Provide the (X, Y) coordinate of the cell's center where the given text is located.  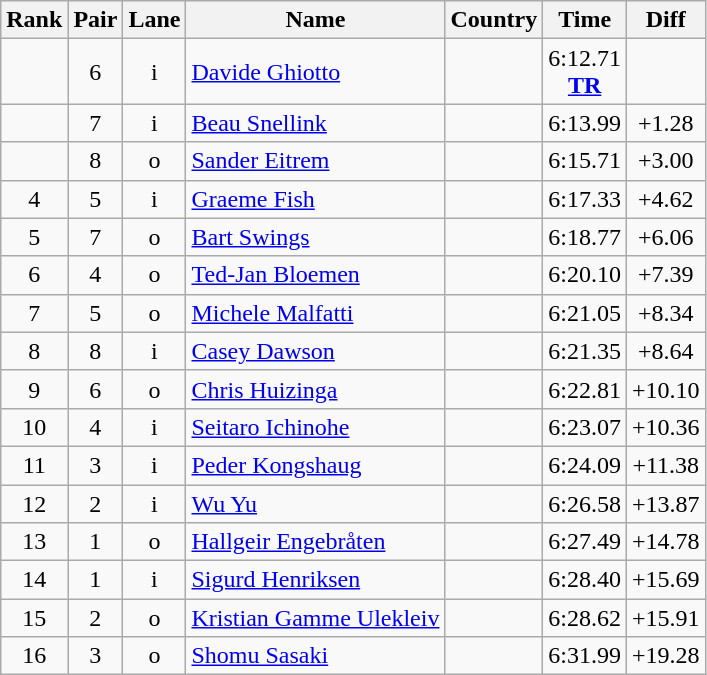
15 (34, 618)
Wu Yu (316, 503)
Beau Snellink (316, 123)
6:26.58 (585, 503)
Diff (666, 20)
Country (494, 20)
Ted-Jan Bloemen (316, 275)
+15.69 (666, 580)
Davide Ghiotto (316, 72)
6:24.09 (585, 465)
+10.10 (666, 389)
6:23.07 (585, 427)
6:20.10 (585, 275)
Casey Dawson (316, 351)
Hallgeir Engebråten (316, 542)
Time (585, 20)
6:31.99 (585, 656)
+11.38 (666, 465)
Lane (154, 20)
11 (34, 465)
+19.28 (666, 656)
Name (316, 20)
Peder Kongshaug (316, 465)
Seitaro Ichinohe (316, 427)
+14.78 (666, 542)
+8.64 (666, 351)
6:21.35 (585, 351)
+6.06 (666, 237)
Sander Eitrem (316, 161)
Kristian Gamme Ulekleiv (316, 618)
6:15.71 (585, 161)
+13.87 (666, 503)
Bart Swings (316, 237)
+4.62 (666, 199)
+15.91 (666, 618)
10 (34, 427)
+10.36 (666, 427)
6:12.71TR (585, 72)
Chris Huizinga (316, 389)
Michele Malfatti (316, 313)
6:27.49 (585, 542)
Shomu Sasaki (316, 656)
6:28.62 (585, 618)
6:17.33 (585, 199)
13 (34, 542)
6:18.77 (585, 237)
6:28.40 (585, 580)
+7.39 (666, 275)
14 (34, 580)
9 (34, 389)
Rank (34, 20)
+1.28 (666, 123)
+3.00 (666, 161)
Sigurd Henriksen (316, 580)
6:21.05 (585, 313)
6:22.81 (585, 389)
Graeme Fish (316, 199)
16 (34, 656)
+8.34 (666, 313)
6:13.99 (585, 123)
Pair (96, 20)
12 (34, 503)
